Locate the cell with the specified text and output its (X, Y) center coordinate. 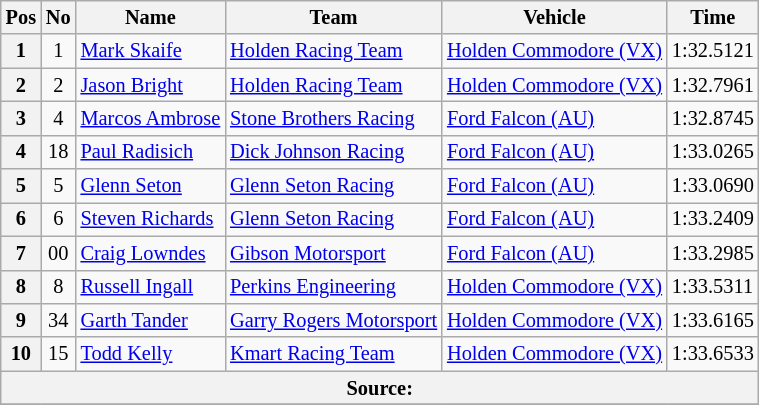
Glenn Seton (151, 186)
Russell Ingall (151, 287)
1:33.5311 (713, 287)
1:33.6165 (713, 320)
Garth Tander (151, 320)
Todd Kelly (151, 354)
1:32.7961 (713, 85)
18 (58, 152)
Steven Richards (151, 219)
1:32.8745 (713, 118)
Marcos Ambrose (151, 118)
Garry Rogers Motorsport (334, 320)
Mark Skaife (151, 51)
15 (58, 354)
3 (21, 118)
Perkins Engineering (334, 287)
Stone Brothers Racing (334, 118)
1:33.0690 (713, 186)
Dick Johnson Racing (334, 152)
Team (334, 17)
7 (21, 253)
Jason Bright (151, 85)
1:32.5121 (713, 51)
Craig Lowndes (151, 253)
Gibson Motorsport (334, 253)
Pos (21, 17)
00 (58, 253)
Time (713, 17)
1:33.2985 (713, 253)
1:33.0265 (713, 152)
No (58, 17)
1:33.2409 (713, 219)
1:33.6533 (713, 354)
Kmart Racing Team (334, 354)
Source: (380, 388)
10 (21, 354)
Paul Radisich (151, 152)
Name (151, 17)
34 (58, 320)
9 (21, 320)
Vehicle (554, 17)
